Capture the cell that displays the provided text and extract its [x, y] central coordinate. 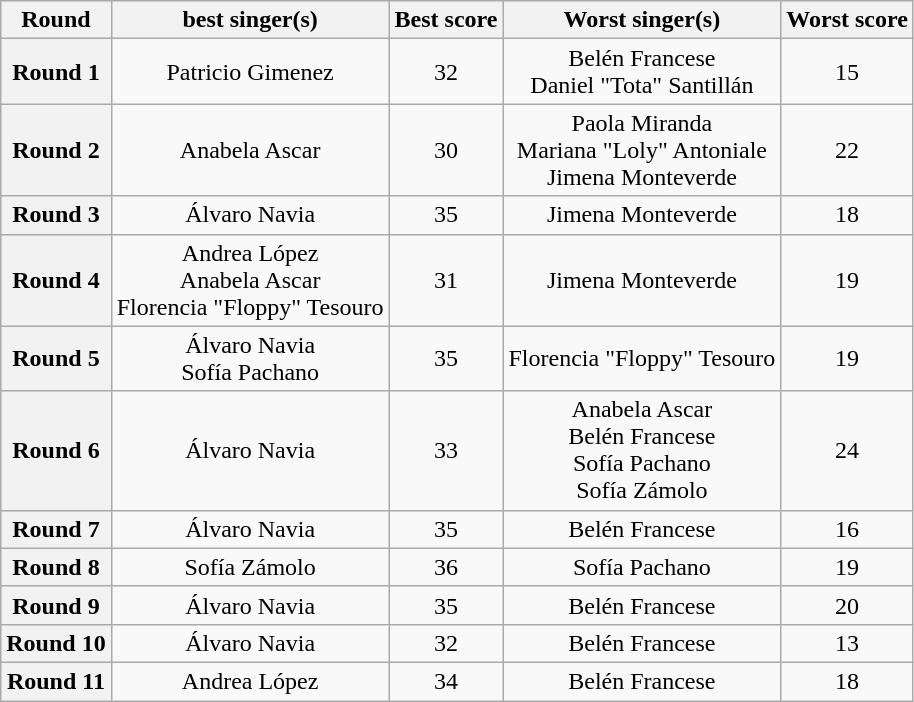
13 [848, 643]
Round 5 [56, 358]
Round 9 [56, 605]
Anabela Ascar [250, 150]
33 [446, 450]
Sofía Zámolo [250, 567]
36 [446, 567]
16 [848, 529]
Best score [446, 20]
Round [56, 20]
34 [446, 681]
Florencia "Floppy" Tesouro [642, 358]
Sofía Pachano [642, 567]
Round 2 [56, 150]
Round 4 [56, 280]
Round 7 [56, 529]
Andrea LópezAnabela AscarFlorencia "Floppy" Tesouro [250, 280]
Andrea López [250, 681]
Round 8 [56, 567]
Álvaro NaviaSofía Pachano [250, 358]
Paola MirandaMariana "Loly" AntonialeJimena Monteverde [642, 150]
Round 11 [56, 681]
Worst score [848, 20]
Patricio Gimenez [250, 72]
Belén FranceseDaniel "Tota" Santillán [642, 72]
24 [848, 450]
Round 1 [56, 72]
best singer(s) [250, 20]
Round 3 [56, 215]
22 [848, 150]
Round 10 [56, 643]
30 [446, 150]
15 [848, 72]
31 [446, 280]
Anabela AscarBelén FranceseSofía PachanoSofía Zámolo [642, 450]
20 [848, 605]
Round 6 [56, 450]
Worst singer(s) [642, 20]
